Detect which cell encompasses the target text, then output its (x, y) center coordinate. 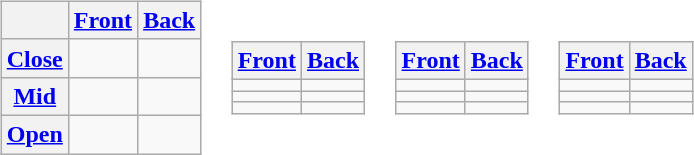
Mid (34, 96)
Close (34, 58)
Open (34, 134)
